Scan for the cell matching the given text and deliver its [x, y] coordinate at center. 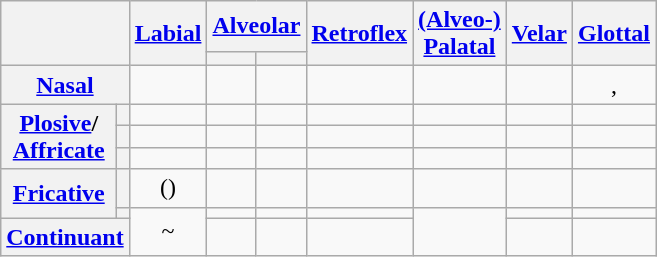
, [614, 85]
Glottal [614, 34]
Alveolar [256, 26]
Retroflex [360, 34]
() [168, 188]
Velar [539, 34]
Labial [168, 34]
(Alveo-)Palatal [460, 34]
Plosive/Affricate [59, 136]
Nasal [65, 85]
Fricative [59, 194]
~ [168, 232]
Continuant [65, 237]
